Search for the cell housing the specified text and yield its [X, Y] center coordinate. 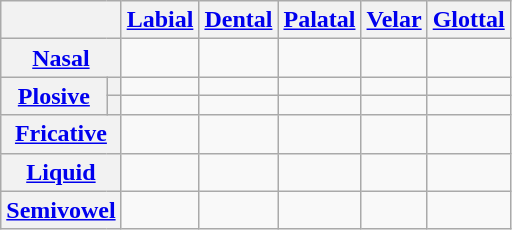
Plosive [54, 96]
Liquid [61, 172]
Dental [238, 20]
Velar [394, 20]
Semivowel [61, 210]
Glottal [468, 20]
Palatal [320, 20]
Fricative [61, 134]
Nasal [61, 58]
Labial [160, 20]
